Search for the cell housing the specified text and yield its (X, Y) center coordinate. 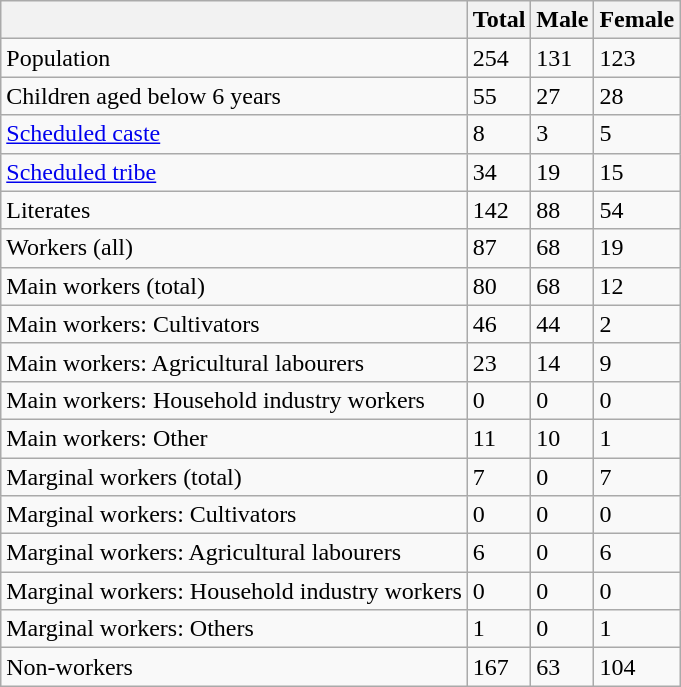
10 (562, 438)
12 (637, 286)
55 (499, 96)
80 (499, 286)
Marginal workers: Household industry workers (234, 591)
104 (637, 667)
23 (499, 362)
Main workers: Other (234, 438)
Total (499, 20)
142 (499, 210)
131 (562, 58)
63 (562, 667)
46 (499, 324)
167 (499, 667)
Scheduled tribe (234, 172)
88 (562, 210)
9 (637, 362)
14 (562, 362)
87 (499, 248)
Population (234, 58)
15 (637, 172)
Male (562, 20)
5 (637, 134)
Marginal workers: Agricultural labourers (234, 553)
Literates (234, 210)
Main workers: Cultivators (234, 324)
11 (499, 438)
28 (637, 96)
Workers (all) (234, 248)
3 (562, 134)
123 (637, 58)
27 (562, 96)
54 (637, 210)
Marginal workers (total) (234, 477)
Marginal workers: Others (234, 629)
Main workers: Agricultural labourers (234, 362)
Female (637, 20)
Children aged below 6 years (234, 96)
Scheduled caste (234, 134)
Main workers (total) (234, 286)
34 (499, 172)
Main workers: Household industry workers (234, 400)
Non-workers (234, 667)
44 (562, 324)
8 (499, 134)
Marginal workers: Cultivators (234, 515)
254 (499, 58)
2 (637, 324)
